Provide the [X, Y] coordinate of the cell's center where the given text is located.  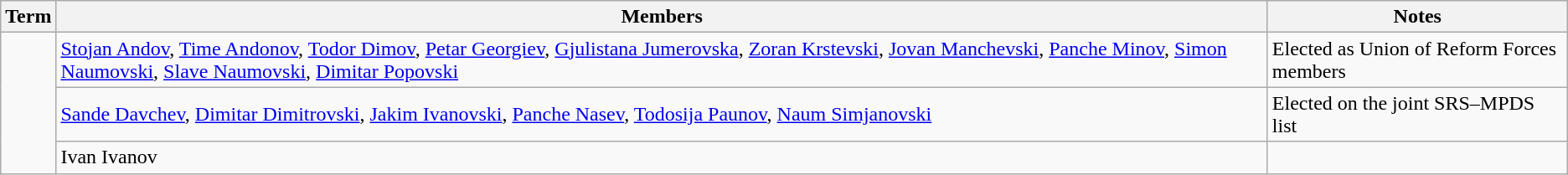
Elected as Union of Reform Forces members [1417, 60]
Members [662, 17]
Sande Davchev, Dimitar Dimitrovski, Jakim Ivanovski, Panche Nasev, Todosija Paunov, Naum Simjanovski [662, 114]
Notes [1417, 17]
Ivan Ivanov [662, 157]
Term [28, 17]
Elected on the joint SRS–MPDS list [1417, 114]
